Provide the [x, y] coordinate of the cell's center where the given text is located.  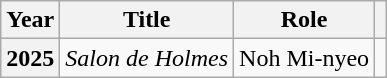
Title [147, 20]
Year [30, 20]
2025 [30, 58]
Salon de Holmes [147, 58]
Role [304, 20]
Noh Mi-nyeo [304, 58]
